Detect which cell encompasses the target text, then output its [x, y] center coordinate. 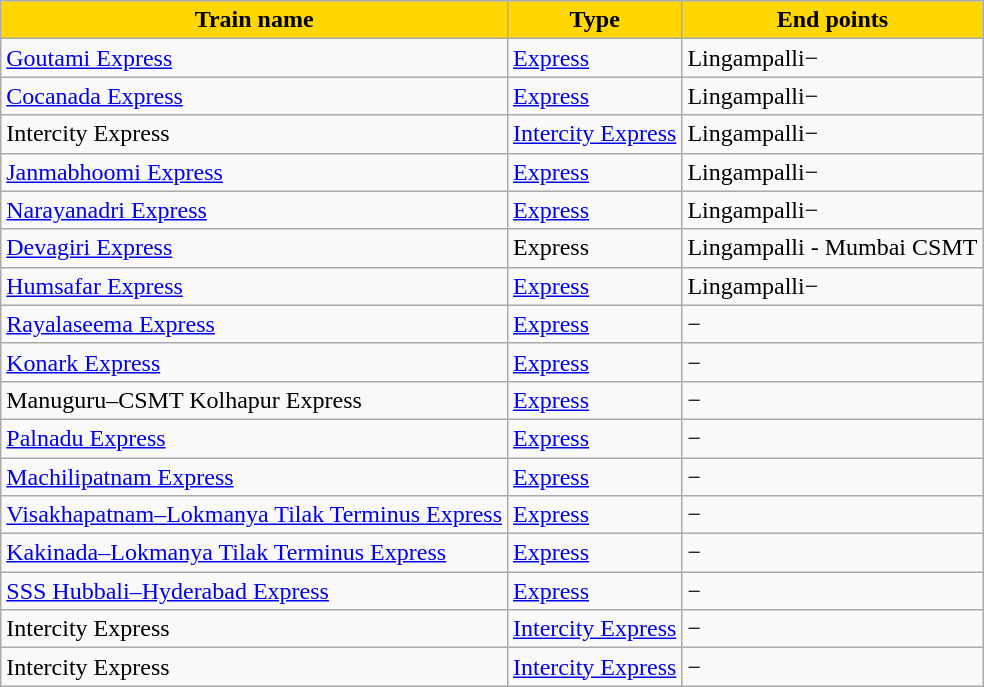
Manuguru–CSMT Kolhapur Express [254, 400]
Type [595, 20]
Konark Express [254, 362]
Kakinada–Lokmanya Tilak Terminus Express [254, 553]
Visakhapatnam–Lokmanya Tilak Terminus Express [254, 515]
Lingampalli - Mumbai CSMT [832, 248]
Humsafar Express [254, 286]
Goutami Express [254, 58]
Janmabhoomi Express [254, 172]
Train name [254, 20]
Narayanadri Express [254, 210]
Palnadu Express [254, 438]
Devagiri Express [254, 248]
Cocanada Express [254, 96]
Rayalaseema Express [254, 324]
End points [832, 20]
Machilipatnam Express [254, 477]
SSS Hubbali–Hyderabad Express [254, 591]
